Scan for the cell matching the given text and deliver its (X, Y) coordinate at center. 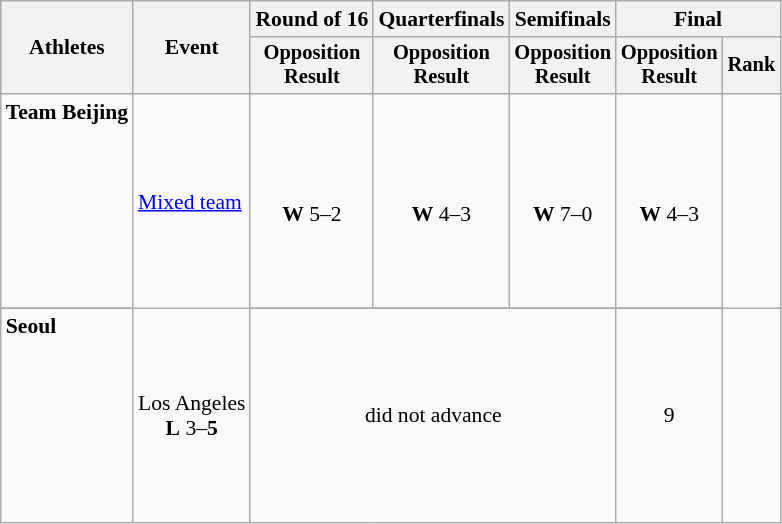
Los Angeles L 3–5 (192, 416)
Event (192, 48)
Quarterfinals (441, 19)
Rank (752, 66)
W 7–0 (562, 201)
Mixed team (192, 201)
Semifinals (562, 19)
Final (698, 19)
Team Beijing (67, 201)
9 (670, 416)
Athletes (67, 48)
did not advance (433, 416)
W 5–2 (312, 201)
Round of 16 (312, 19)
Seoul (67, 416)
